Find where the given text appears and provide that cell's center as [x, y] coordinate. 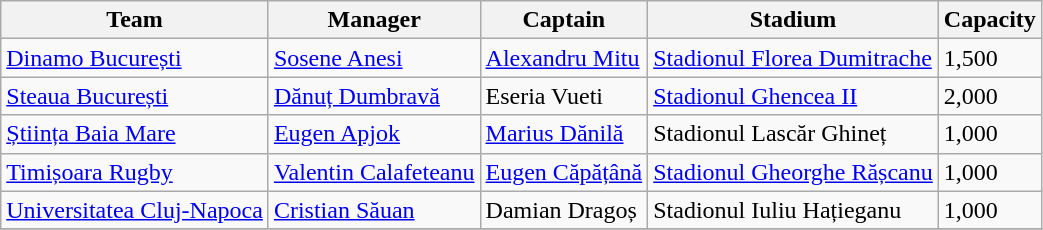
2,000 [990, 96]
Valentin Calafeteanu [374, 172]
Alexandru Mitu [564, 58]
Stadium [794, 20]
Manager [374, 20]
Sosene Anesi [374, 58]
Stadionul Florea Dumitrache [794, 58]
Stadionul Iuliu Hațieganu [794, 210]
Steaua București [135, 96]
Eugen Căpățână [564, 172]
Marius Dănilă [564, 134]
Capacity [990, 20]
1,500 [990, 58]
Dănuț Dumbravă [374, 96]
Damian Dragoș [564, 210]
Eseria Vueti [564, 96]
Eugen Apjok [374, 134]
Timișoara Rugby [135, 172]
Stadionul Gheorghe Rășcanu [794, 172]
Cristian Săuan [374, 210]
Universitatea Cluj-Napoca [135, 210]
Team [135, 20]
Dinamo București [135, 58]
Știința Baia Mare [135, 134]
Captain [564, 20]
Stadionul Ghencea II [794, 96]
Stadionul Lascăr Ghineț [794, 134]
